Scan for the cell matching the given text and deliver its [X, Y] coordinate at center. 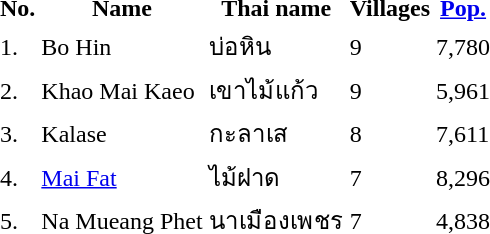
8 [390, 134]
กะลาเส [276, 134]
เขาไม้แก้ว [276, 90]
บ่อหิน [276, 46]
Bo Hin [122, 46]
ไม้ฝาด [276, 177]
Khao Mai Kaeo [122, 90]
Mai Fat [122, 177]
Kalase [122, 134]
7 [390, 177]
